Locate the cell with the specified text and output its (X, Y) center coordinate. 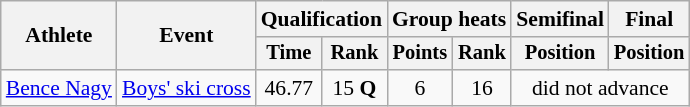
Points (420, 54)
Final (649, 19)
Semifinal (560, 19)
did not advance (600, 88)
Qualification (322, 19)
16 (482, 88)
Group heats (449, 19)
Boys' ski cross (186, 88)
Event (186, 36)
Time (289, 54)
46.77 (289, 88)
Bence Nagy (59, 88)
15 Q (354, 88)
Athlete (59, 36)
6 (420, 88)
